Detect which cell encompasses the target text, then output its (X, Y) center coordinate. 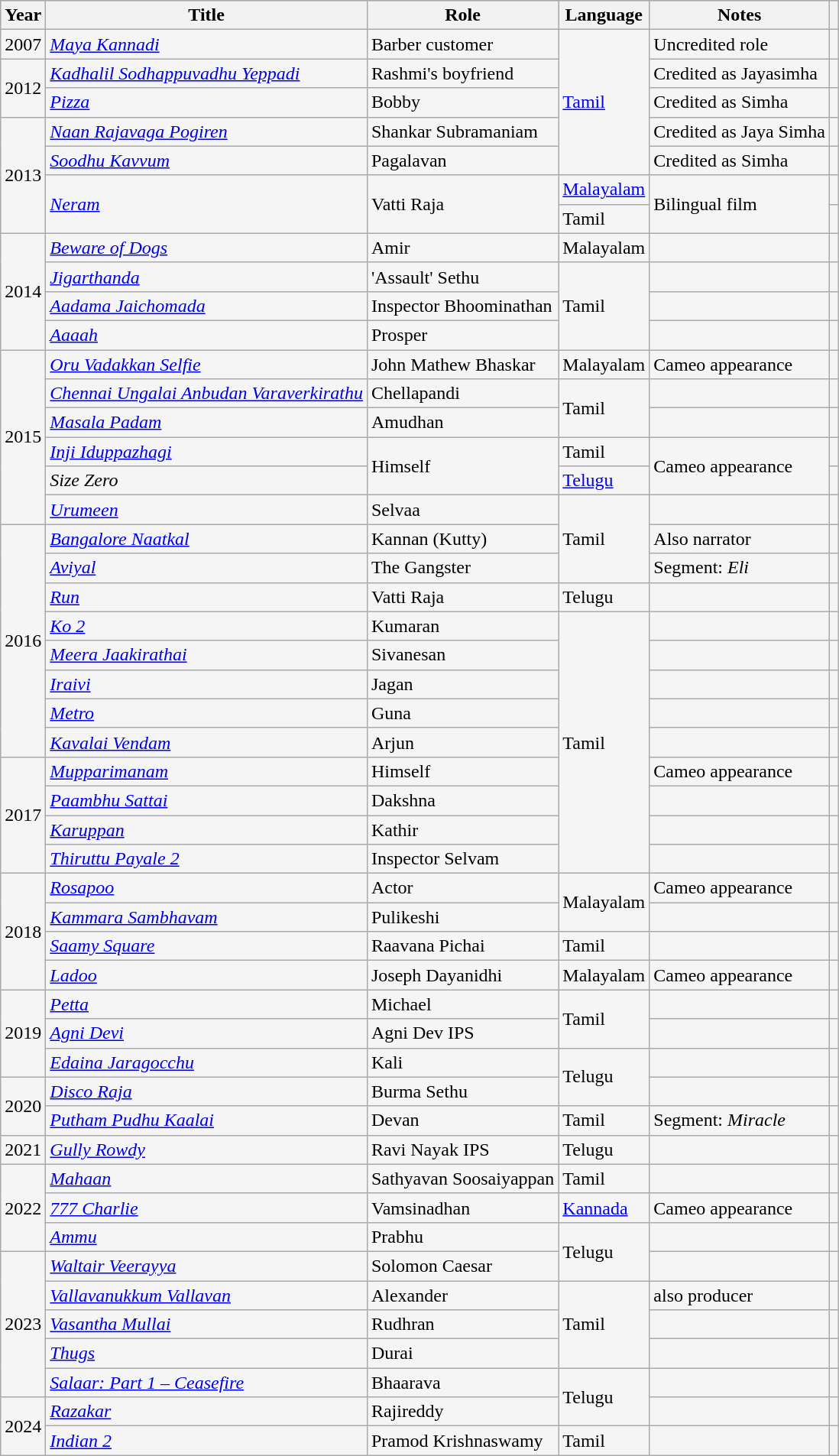
Prabhu (462, 1237)
Saamy Square (206, 946)
Raavana Pichai (462, 946)
Credited as Jaya Simha (740, 131)
Inspector Selvam (462, 859)
2016 (23, 640)
Gully Rowdy (206, 1150)
2021 (23, 1150)
Kadhalil Sodhappuvadhu Yeppadi (206, 73)
Durai (462, 1354)
Credited as Jayasimha (740, 73)
Urumeen (206, 510)
Kannan (Kutty) (462, 539)
Paambhu Sattai (206, 800)
Chellapandi (462, 394)
Jagan (462, 684)
Mahaan (206, 1179)
Razakar (206, 1412)
Alexander (462, 1295)
Naan Rajavaga Pogiren (206, 131)
Beware of Dogs (206, 248)
Rosapoo (206, 888)
Guna (462, 713)
Soodhu Kavvum (206, 161)
Bhaarava (462, 1383)
Ravi Nayak IPS (462, 1150)
The Gangster (462, 568)
2007 (23, 44)
2012 (23, 88)
Aadama Jaichomada (206, 306)
2015 (23, 437)
Run (206, 597)
2013 (23, 175)
Sivanesan (462, 655)
Inji Iduppazhagi (206, 452)
Size Zero (206, 481)
Rajireddy (462, 1412)
Title (206, 15)
Petta (206, 1004)
2023 (23, 1324)
Ammu (206, 1237)
2020 (23, 1106)
Vasantha Mullai (206, 1325)
Dakshna (462, 800)
Oru Vadakkan Selfie (206, 365)
Joseph Dayanidhi (462, 975)
Solomon Caesar (462, 1266)
Iraivi (206, 684)
2017 (23, 815)
Rashmi's boyfriend (462, 73)
Language (604, 15)
Burma Sethu (462, 1091)
Shankar Subramaniam (462, 131)
Pulikeshi (462, 917)
Aaaah (206, 335)
Devan (462, 1120)
Neram (206, 204)
2024 (23, 1426)
Rudhran (462, 1325)
Actor (462, 888)
Also narrator (740, 539)
2018 (23, 932)
Prosper (462, 335)
Role (462, 15)
Kannada (604, 1208)
Mupparimanam (206, 771)
Agni Dev IPS (462, 1033)
Barber customer (462, 44)
Vamsinadhan (462, 1208)
Meera Jaakirathai (206, 655)
Chennai Ungalai Anbudan Varaverkirathu (206, 394)
Thugs (206, 1354)
Pagalavan (462, 161)
Pizza (206, 102)
Salaar: Part 1 – Ceasefire (206, 1383)
Notes (740, 15)
Edaina Jaragocchu (206, 1062)
Putham Pudhu Kaalai (206, 1120)
2022 (23, 1208)
Bobby (462, 102)
Bangalore Naatkal (206, 539)
Selvaa (462, 510)
Kumaran (462, 626)
Metro (206, 713)
Waltair Veerayya (206, 1266)
Sathyavan Soosaiyappan (462, 1179)
Agni Devi (206, 1033)
777 Charlie (206, 1208)
Amudhan (462, 423)
Maya Kannadi (206, 44)
Ladoo (206, 975)
Segment: Eli (740, 568)
Kammara Sambhavam (206, 917)
Karuppan (206, 829)
Kathir (462, 829)
2014 (23, 291)
Indian 2 (206, 1441)
Amir (462, 248)
Michael (462, 1004)
2019 (23, 1033)
Pramod Krishnaswamy (462, 1441)
Disco Raja (206, 1091)
'Assault' Sethu (462, 277)
Masala Padam (206, 423)
Inspector Bhoominathan (462, 306)
also producer (740, 1295)
Ko 2 (206, 626)
Segment: Miracle (740, 1120)
Kali (462, 1062)
Arjun (462, 742)
Thiruttu Payale 2 (206, 859)
Jigarthanda (206, 277)
Year (23, 15)
Bilingual film (740, 204)
Uncredited role (740, 44)
John Mathew Bhaskar (462, 365)
Aviyal (206, 568)
Kavalai Vendam (206, 742)
Vallavanukkum Vallavan (206, 1295)
